Return the (x, y) coordinate for the center point of the cell that contains the specified text.  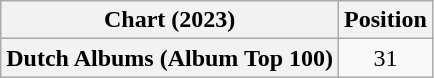
Chart (2023) (170, 20)
Position (386, 20)
31 (386, 58)
Dutch Albums (Album Top 100) (170, 58)
